Locate the cell with the specified text and output its [x, y] center coordinate. 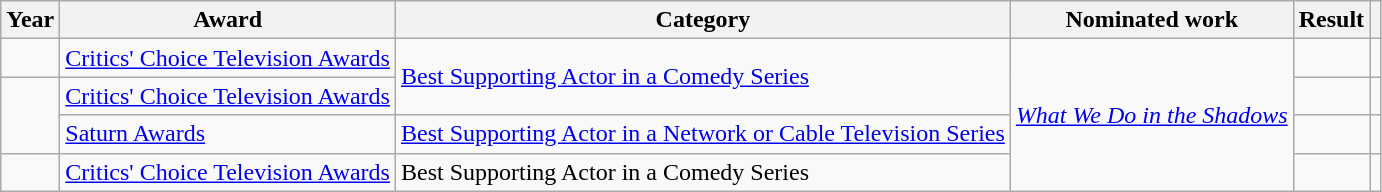
What We Do in the Shadows [1152, 115]
Saturn Awards [228, 134]
Award [228, 20]
Result [1331, 20]
Category [702, 20]
Nominated work [1152, 20]
Best Supporting Actor in a Network or Cable Television Series [702, 134]
Year [30, 20]
